Identify which cell holds the provided text, then report its (X, Y) central coordinate. 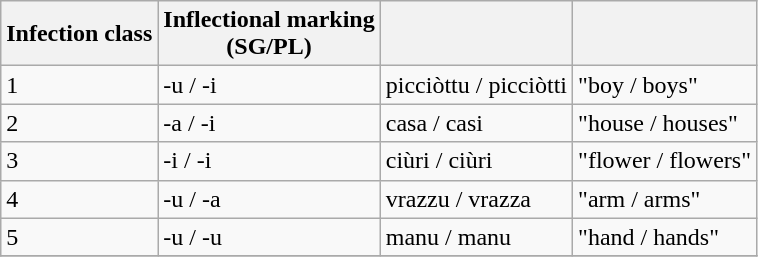
ciùri / ciùri (476, 161)
-i / -i (269, 161)
"arm / arms" (665, 199)
picciòttu / picciòtti (476, 85)
2 (80, 123)
casa / casi (476, 123)
5 (80, 237)
vrazzu / vrazza (476, 199)
"boy / boys" (665, 85)
-u / -i (269, 85)
"house / houses" (665, 123)
-u / -u (269, 237)
manu / manu (476, 237)
-u / -a (269, 199)
3 (80, 161)
"hand / hands" (665, 237)
1 (80, 85)
Inflectional marking (SG/PL) (269, 34)
4 (80, 199)
"flower / flowers" (665, 161)
-a / -i (269, 123)
Infection class (80, 34)
